Find where the given text appears and provide that cell's center as (x, y) coordinate. 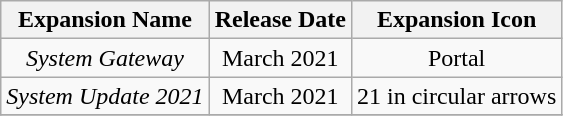
21 in circular arrows (456, 96)
System Gateway (105, 58)
Portal (456, 58)
System Update 2021 (105, 96)
Expansion Icon (456, 20)
Release Date (280, 20)
Expansion Name (105, 20)
